Locate the cell with the specified text and output its (X, Y) center coordinate. 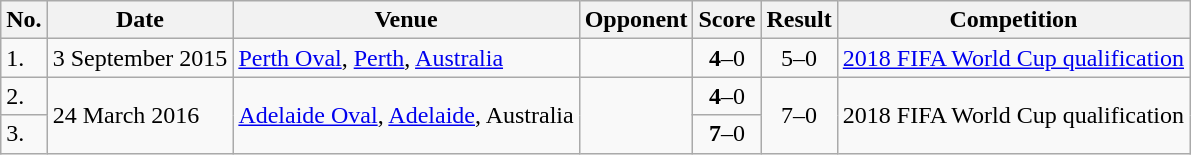
Perth Oval, Perth, Australia (406, 58)
Date (140, 20)
2. (24, 96)
5–0 (799, 58)
Venue (406, 20)
24 March 2016 (140, 115)
Opponent (636, 20)
Competition (1013, 20)
3. (24, 134)
Result (799, 20)
3 September 2015 (140, 58)
1. (24, 58)
Adelaide Oval, Adelaide, Australia (406, 115)
No. (24, 20)
Score (727, 20)
